Detect which cell encompasses the target text, then output its [X, Y] center coordinate. 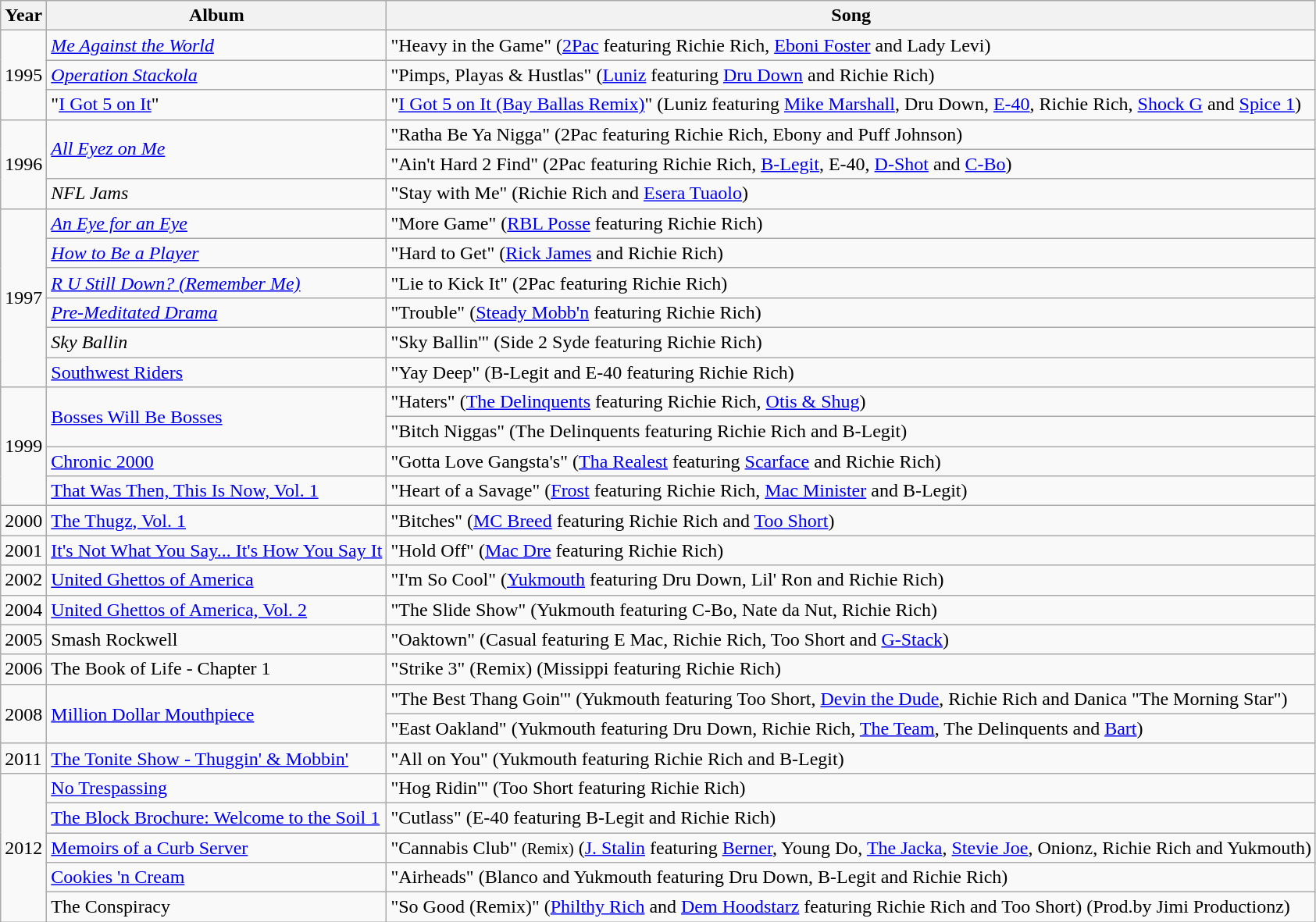
2004 [23, 610]
2008 [23, 714]
Sky Ballin [217, 342]
"Haters" (The Delinquents featuring Richie Rich, Otis & Shug) [851, 402]
R U Still Down? (Remember Me) [217, 283]
"Cutlass" (E-40 featuring B-Legit and Richie Rich) [851, 817]
"Ratha Be Ya Nigga" (2Pac featuring Richie Rich, Ebony and Puff Johnson) [851, 134]
Memoirs of a Curb Server [217, 847]
Song [851, 16]
Cookies 'n Cream [217, 878]
"Airheads" (Blanco and Yukmouth featuring Dru Down, B-Legit and Richie Rich) [851, 878]
"Bitches" (MC Breed featuring Richie Rich and Too Short) [851, 521]
United Ghettos of America, Vol. 2 [217, 610]
1996 [23, 164]
Southwest Riders [217, 372]
"Stay with Me" (Richie Rich and Esera Tuaolo) [851, 194]
"East Oakland" (Yukmouth featuring Dru Down, Richie Rich, The Team, The Delinquents and Bart) [851, 728]
"Strike 3" (Remix) (Missippi featuring Richie Rich) [851, 669]
The Tonite Show - Thuggin' & Mobbin' [217, 758]
"The Slide Show" (Yukmouth featuring C-Bo, Nate da Nut, Richie Rich) [851, 610]
2002 [23, 580]
1999 [23, 447]
2000 [23, 521]
The Thugz, Vol. 1 [217, 521]
All Eyez on Me [217, 149]
"Oaktown" (Casual featuring E Mac, Richie Rich, Too Short and G-Stack) [851, 639]
"So Good (Remix)" (Philthy Rich and Dem Hoodstarz featuring Richie Rich and Too Short) (Prod.by Jimi Productionz) [851, 907]
The Block Brochure: Welcome to the Soil 1 [217, 817]
The Conspiracy [217, 907]
The Book of Life - Chapter 1 [217, 669]
That Was Then, This Is Now, Vol. 1 [217, 491]
"Lie to Kick It" (2Pac featuring Richie Rich) [851, 283]
United Ghettos of America [217, 580]
Me Against the World [217, 45]
"The Best Thang Goin'" (Yukmouth featuring Too Short, Devin the Dude, Richie Rich and Danica "The Morning Star") [851, 699]
Album [217, 16]
Chronic 2000 [217, 461]
Pre-Meditated Drama [217, 312]
Operation Stackola [217, 75]
"More Game" (RBL Posse featuring Richie Rich) [851, 223]
"Bitch Niggas" (The Delinquents featuring Richie Rich and B-Legit) [851, 432]
Smash Rockwell [217, 639]
"I'm So Cool" (Yukmouth featuring Dru Down, Lil' Ron and Richie Rich) [851, 580]
"Heavy in the Game" (2Pac featuring Richie Rich, Eboni Foster and Lady Levi) [851, 45]
"Pimps, Playas & Hustlas" (Luniz featuring Dru Down and Richie Rich) [851, 75]
Million Dollar Mouthpiece [217, 714]
"Hold Off" (Mac Dre featuring Richie Rich) [851, 550]
It's Not What You Say... It's How You Say It [217, 550]
"Trouble" (Steady Mobb'n featuring Richie Rich) [851, 312]
1995 [23, 75]
"Sky Ballin'" (Side 2 Syde featuring Richie Rich) [851, 342]
2005 [23, 639]
How to Be a Player [217, 253]
Bosses Will Be Bosses [217, 417]
"Ain't Hard 2 Find" (2Pac featuring Richie Rich, B-Legit, E-40, D-Shot and C-Bo) [851, 164]
Year [23, 16]
"Yay Deep" (B-Legit and E-40 featuring Richie Rich) [851, 372]
"Cannabis Club" (Remix) (J. Stalin featuring Berner, Young Do, The Jacka, Stevie Joe, Onionz, Richie Rich and Yukmouth) [851, 847]
1997 [23, 297]
"I Got 5 on It (Bay Ballas Remix)" (Luniz featuring Mike Marshall, Dru Down, E-40, Richie Rich, Shock G and Spice 1) [851, 105]
"All on You" (Yukmouth featuring Richie Rich and B-Legit) [851, 758]
2006 [23, 669]
"Heart of a Savage" (Frost featuring Richie Rich, Mac Minister and B-Legit) [851, 491]
2011 [23, 758]
"I Got 5 on It" [217, 105]
NFL Jams [217, 194]
2012 [23, 847]
2001 [23, 550]
"Hard to Get" (Rick James and Richie Rich) [851, 253]
No Trespassing [217, 788]
"Hog Ridin'" (Too Short featuring Richie Rich) [851, 788]
An Eye for an Eye [217, 223]
"Gotta Love Gangsta's" (Tha Realest featuring Scarface and Richie Rich) [851, 461]
